Output the (x, y) coordinate of the center of the cell containing the given text.  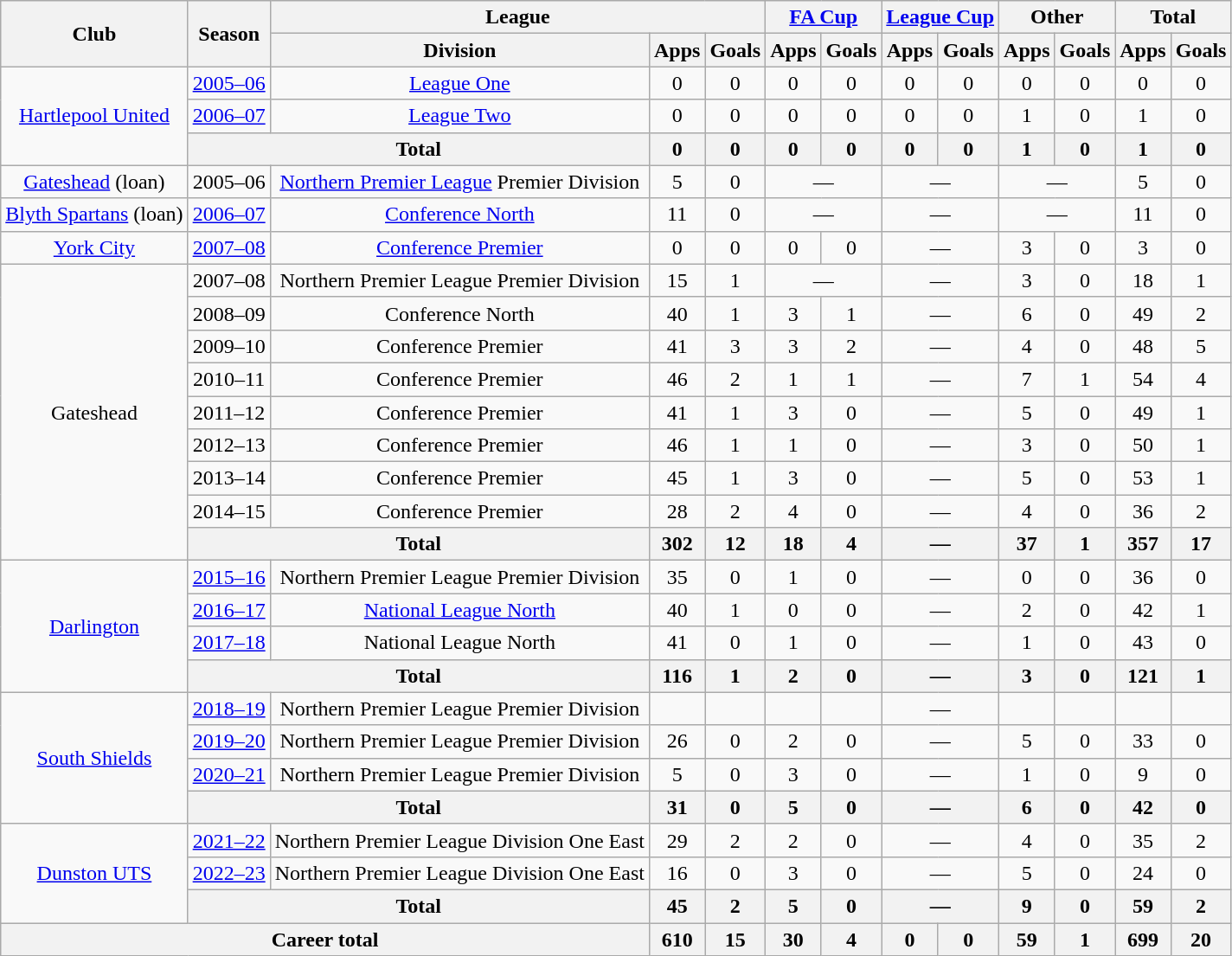
League Cup (940, 17)
Career total (325, 939)
357 (1143, 544)
16 (677, 873)
610 (677, 939)
26 (677, 741)
2016–17 (228, 610)
43 (1143, 643)
Season (228, 34)
2011–12 (228, 413)
12 (735, 544)
53 (1143, 478)
Dunston UTS (94, 873)
Blyth Spartans (loan) (94, 215)
2012–13 (228, 446)
2018–19 (228, 709)
Other (1057, 17)
2017–18 (228, 643)
Division (459, 50)
League One (459, 83)
Club (94, 34)
2015–16 (228, 577)
Gateshead (loan) (94, 182)
Gateshead (94, 412)
2008–09 (228, 313)
2019–20 (228, 741)
33 (1143, 741)
Hartlepool United (94, 116)
League Two (459, 116)
48 (1143, 346)
7 (1027, 379)
17 (1201, 544)
2021–22 (228, 840)
121 (1143, 676)
28 (677, 511)
116 (677, 676)
2022–23 (228, 873)
302 (677, 544)
Darlington (94, 626)
2009–10 (228, 346)
2020–21 (228, 774)
54 (1143, 379)
2010–11 (228, 379)
699 (1143, 939)
50 (1143, 446)
2014–15 (228, 511)
20 (1201, 939)
31 (677, 807)
League (517, 17)
24 (1143, 873)
37 (1027, 544)
30 (793, 939)
2013–14 (228, 478)
South Shields (94, 758)
FA Cup (824, 17)
29 (677, 840)
York City (94, 247)
